Output the (X, Y) coordinate of the center of the cell containing the given text.  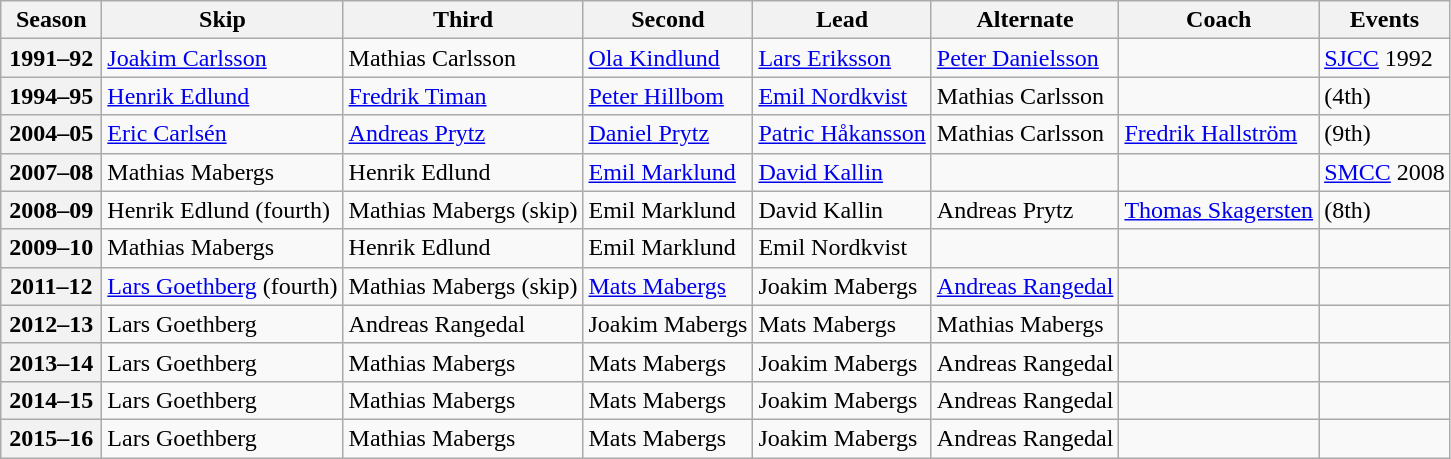
Fredrik Hallström (1219, 134)
Daniel Prytz (668, 134)
2014–15 (52, 400)
2011–12 (52, 286)
Season (52, 20)
SJСС 1992 (1385, 58)
Peter Danielsson (1025, 58)
Events (1385, 20)
Lead (842, 20)
Second (668, 20)
Joakim Carlsson (222, 58)
Coach (1219, 20)
Patric Håkansson (842, 134)
2013–14 (52, 362)
Ola Kindlund (668, 58)
(4th) (1385, 96)
2015–16 (52, 438)
Third (463, 20)
Eric Carlsén (222, 134)
(9th) (1385, 134)
Skip (222, 20)
Alternate (1025, 20)
2009–10 (52, 248)
2012–13 (52, 324)
SMCC 2008 (1385, 172)
Peter Hillbom (668, 96)
2008–09 (52, 210)
2007–08 (52, 172)
Thomas Skagersten (1219, 210)
(8th) (1385, 210)
Henrik Edlund (fourth) (222, 210)
1994–95 (52, 96)
1991–92 (52, 58)
2004–05 (52, 134)
Lars Goethberg (fourth) (222, 286)
Lars Eriksson (842, 58)
Fredrik Timan (463, 96)
